From the cell containing the given text, extract its center point as (X, Y) coordinate. 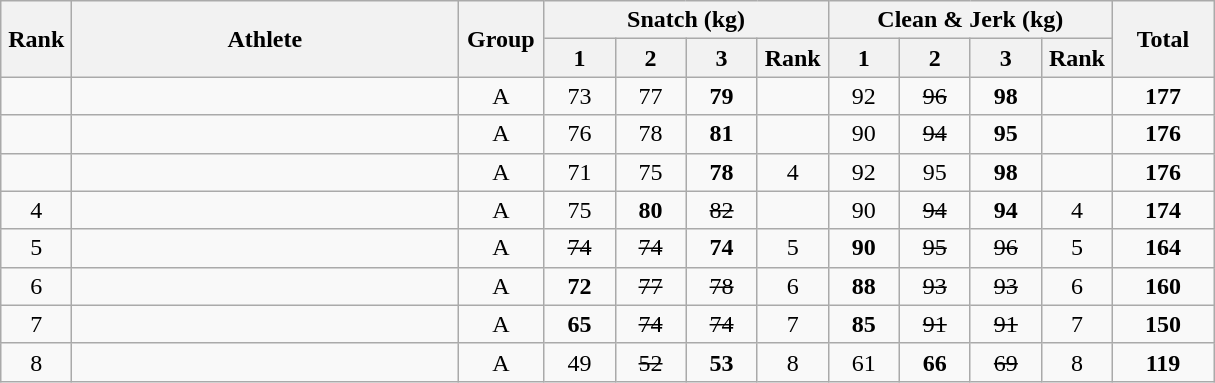
72 (580, 286)
76 (580, 134)
53 (722, 362)
Athlete (265, 39)
160 (1162, 286)
Snatch (kg) (686, 20)
66 (934, 362)
79 (722, 96)
Clean & Jerk (kg) (970, 20)
65 (580, 324)
71 (580, 172)
49 (580, 362)
81 (722, 134)
88 (864, 286)
177 (1162, 96)
52 (650, 362)
69 (1006, 362)
85 (864, 324)
174 (1162, 210)
150 (1162, 324)
119 (1162, 362)
164 (1162, 248)
Group (501, 39)
Total (1162, 39)
80 (650, 210)
73 (580, 96)
82 (722, 210)
61 (864, 362)
